Return the (x, y) coordinate for the center point of the cell that contains the specified text.  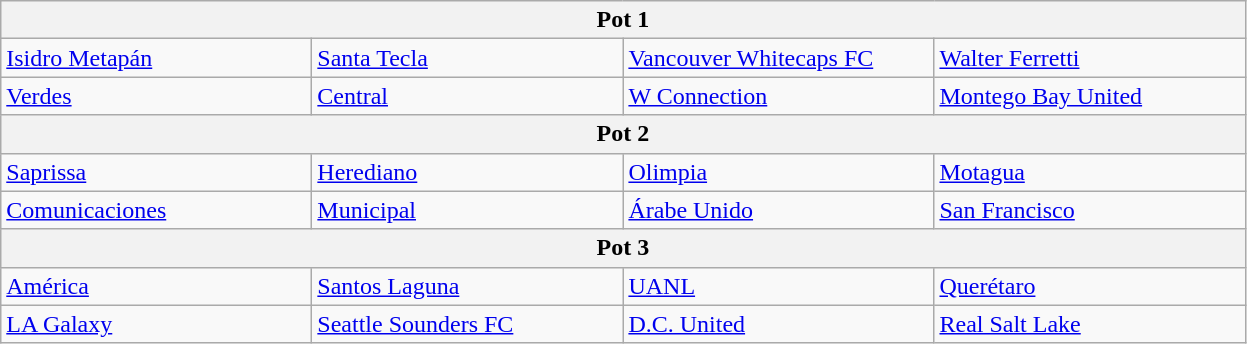
Olimpia (778, 172)
Pot 3 (623, 248)
Árabe Unido (778, 210)
Comunicaciones (156, 210)
Montego Bay United (1090, 96)
Santos Laguna (468, 286)
Herediano (468, 172)
Vancouver Whitecaps FC (778, 58)
UANL (778, 286)
Municipal (468, 210)
San Francisco (1090, 210)
Pot 1 (623, 20)
D.C. United (778, 324)
Real Salt Lake (1090, 324)
Walter Ferretti (1090, 58)
Querétaro (1090, 286)
Seattle Sounders FC (468, 324)
Santa Tecla (468, 58)
Motagua (1090, 172)
LA Galaxy (156, 324)
W Connection (778, 96)
América (156, 286)
Central (468, 96)
Pot 2 (623, 134)
Isidro Metapán (156, 58)
Verdes (156, 96)
Saprissa (156, 172)
